Determine the (X, Y) coordinate at the center of the cell enclosing the given text.  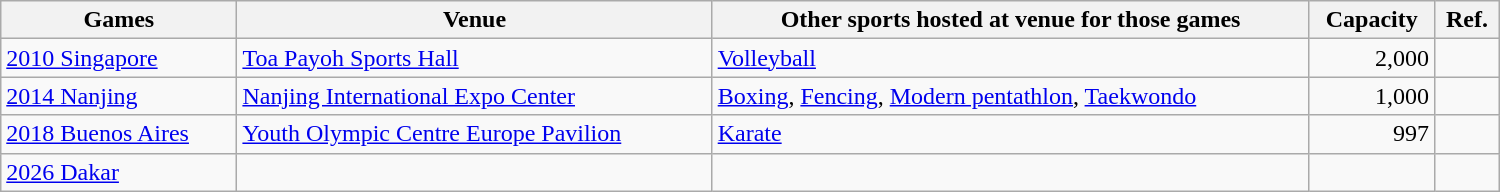
2010 Singapore (119, 58)
Youth Olympic Centre Europe Pavilion (474, 134)
Games (119, 20)
Capacity (1372, 20)
2014 Nanjing (119, 96)
Toa Payoh Sports Hall (474, 58)
Boxing, Fencing, Modern pentathlon, Taekwondo (1010, 96)
2,000 (1372, 58)
997 (1372, 134)
Nanjing International Expo Center (474, 96)
Venue (474, 20)
1,000 (1372, 96)
Volleyball (1010, 58)
Other sports hosted at venue for those games (1010, 20)
Ref. (1468, 20)
Karate (1010, 134)
2026 Dakar (119, 172)
2018 Buenos Aires (119, 134)
